Identify which cell holds the provided text, then report its [X, Y] central coordinate. 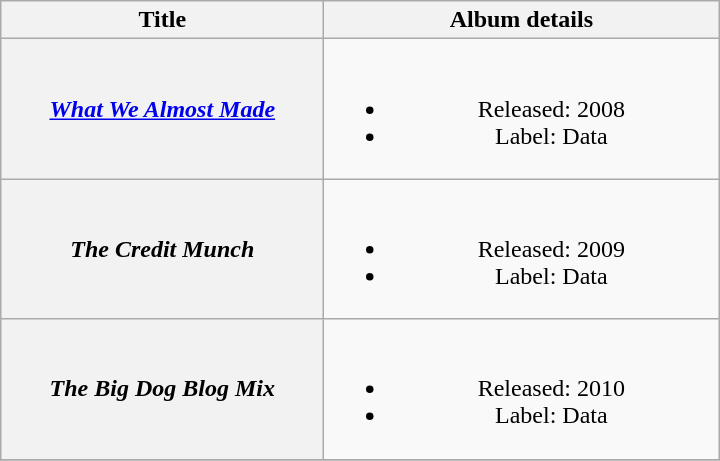
The Credit Munch [162, 249]
Album details [522, 20]
Title [162, 20]
Released: 2010Label: Data [522, 389]
Released: 2009Label: Data [522, 249]
The Big Dog Blog Mix [162, 389]
Released: 2008Label: Data [522, 109]
What We Almost Made [162, 109]
